Identify which cell holds the provided text, then report its (x, y) central coordinate. 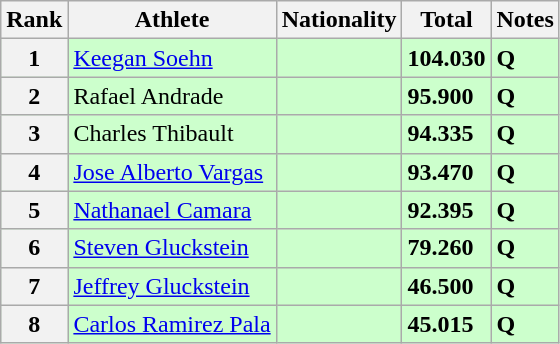
94.335 (446, 134)
46.500 (446, 286)
2 (34, 96)
5 (34, 210)
1 (34, 58)
Carlos Ramirez Pala (172, 324)
45.015 (446, 324)
6 (34, 248)
Athlete (172, 20)
Jeffrey Gluckstein (172, 286)
104.030 (446, 58)
92.395 (446, 210)
8 (34, 324)
79.260 (446, 248)
Jose Alberto Vargas (172, 172)
4 (34, 172)
Keegan Soehn (172, 58)
Nathanael Camara (172, 210)
Notes (525, 20)
Nationality (339, 20)
3 (34, 134)
Rank (34, 20)
Steven Gluckstein (172, 248)
7 (34, 286)
Total (446, 20)
Rafael Andrade (172, 96)
Charles Thibault (172, 134)
95.900 (446, 96)
93.470 (446, 172)
